Return [X, Y] of the center of cell containing provided text 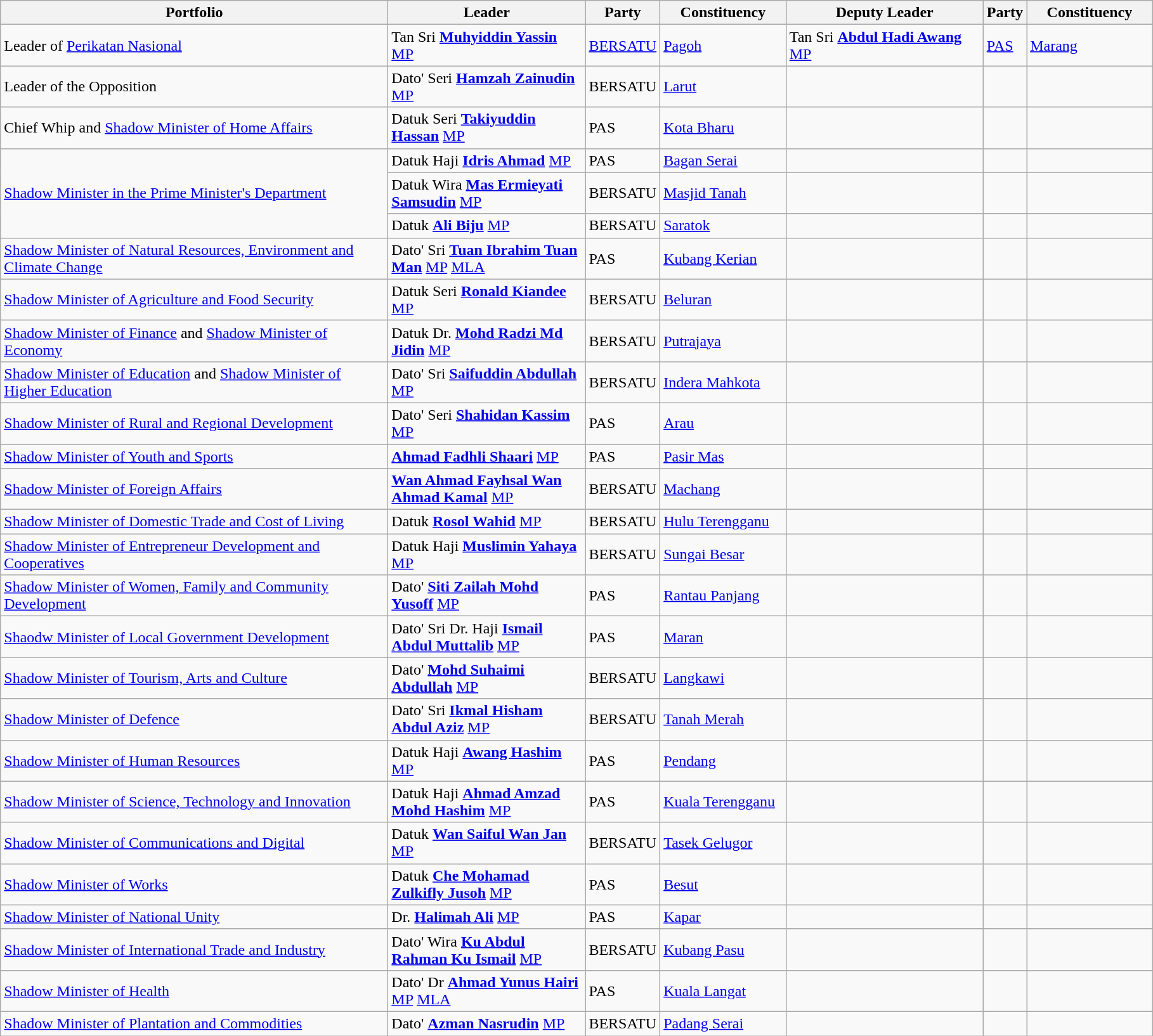
Dato' Siti Zailah Mohd Yusoff MP [487, 596]
Ahmad Fadhli Shaari MP [487, 456]
Shadow Minister of Plantation and Commodities [194, 1023]
Hulu Terengganu [723, 522]
Shaodw Minister of Local Government Development [194, 637]
Shadow Minister of Natural Resources, Environment and Climate Change [194, 259]
Sungai Besar [723, 554]
Shadow Minister of Works [194, 884]
Dato' Sri Saifuddin Abdullah MP [487, 382]
Datuk Rosol Wahid MP [487, 522]
Beluran [723, 299]
Tasek Gelugor [723, 843]
Bagan Serai [723, 160]
Pasir Mas [723, 456]
Padang Serai [723, 1023]
Leader [487, 13]
Dato' Sri Ikmal Hisham Abdul Aziz MP [487, 719]
Dato' Sri Tuan Ibrahim Tuan Man MP MLA [487, 259]
Shadow Minister of Communications and Digital [194, 843]
Pendang [723, 761]
Datuk Haji Muslimin Yahaya MP [487, 554]
Shadow Minister of Domestic Trade and Cost of Living [194, 522]
Shadow Minister of International Trade and Industry [194, 950]
Portfolio [194, 13]
Datuk Seri Takiyuddin Hassan MP [487, 128]
Dato' Sri Dr. Haji Ismail Abdul Muttalib MP [487, 637]
Datuk Wira Mas Ermieyati Samsudin MP [487, 193]
Kota Bharu [723, 128]
Kubang Kerian [723, 259]
Rantau Panjang [723, 596]
Shadow Minister of Foreign Affairs [194, 489]
Deputy Leader [884, 13]
Wan Ahmad Fayhsal Wan Ahmad Kamal MP [487, 489]
Shadow Minister of Tourism, Arts and Culture [194, 678]
Dato' Wira Ku Abdul Rahman Ku Ismail MP [487, 950]
Shadow Minister of Defence [194, 719]
Arau [723, 424]
Pagoh [723, 46]
Leader of Perikatan Nasional [194, 46]
Dr. Halimah Ali MP [487, 917]
Tanah Merah [723, 719]
Shadow Minister of Women, Family and Community Development [194, 596]
Leader of the Opposition [194, 86]
Shadow Minister of Agriculture and Food Security [194, 299]
Dato' Mohd Suhaimi Abdullah MP [487, 678]
Datuk Haji Ahmad Amzad Mohd Hashim MP [487, 801]
Datuk Dr. Mohd Radzi Md Jidin MP [487, 341]
Datuk Haji Idris Ahmad MP [487, 160]
Kubang Pasu [723, 950]
Indera Mahkota [723, 382]
Dato' Dr Ahmad Yunus Hairi MP MLA [487, 990]
Datuk Che Mohamad Zulkifly Jusoh MP [487, 884]
Kuala Terengganu [723, 801]
Shadow Minister of Entrepreneur Development and Cooperatives [194, 554]
Dato' Azman Nasrudin MP [487, 1023]
Shadow Minister of Finance and Shadow Minister of Economy [194, 341]
Shadow Minister of Science, Technology and Innovation [194, 801]
Shadow Minister in the Prime Minister's Department [194, 193]
Larut [723, 86]
Datuk Ali Biju MP [487, 226]
Shadow Minister of Rural and Regional Development [194, 424]
Tan Sri Muhyiddin Yassin MP [487, 46]
Shadow Minister of Education and Shadow Minister of Higher Education [194, 382]
Saratok [723, 226]
Besut [723, 884]
Datuk Wan Saiful Wan Jan MP [487, 843]
Dato' Seri Hamzah Zainudin MP [487, 86]
Shadow Minister of Human Resources [194, 761]
Datuk Seri Ronald Kiandee MP [487, 299]
Shadow Minister of Health [194, 990]
Kapar [723, 917]
Kuala Langat [723, 990]
Datuk Haji Awang Hashim MP [487, 761]
Dato' Seri Shahidan Kassim MP [487, 424]
Shadow Minister of Youth and Sports [194, 456]
Tan Sri Abdul Hadi Awang MP [884, 46]
Chief Whip and Shadow Minister of Home Affairs [194, 128]
Shadow Minister of National Unity [194, 917]
Langkawi [723, 678]
Marang [1090, 46]
Maran [723, 637]
Machang [723, 489]
Masjid Tanah [723, 193]
Putrajaya [723, 341]
